Locate the cell with the specified text and output its [x, y] center coordinate. 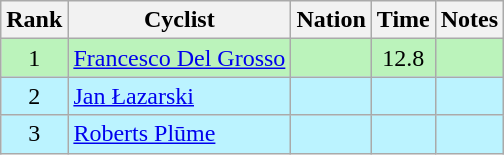
Cyclist [180, 20]
Notes [469, 20]
Francesco Del Grosso [180, 58]
3 [34, 134]
Roberts Plūme [180, 134]
Nation [331, 20]
12.8 [403, 58]
Rank [34, 20]
Jan Łazarski [180, 96]
1 [34, 58]
Time [403, 20]
2 [34, 96]
